Provide the [X, Y] coordinate of the cell's center where the given text is located.  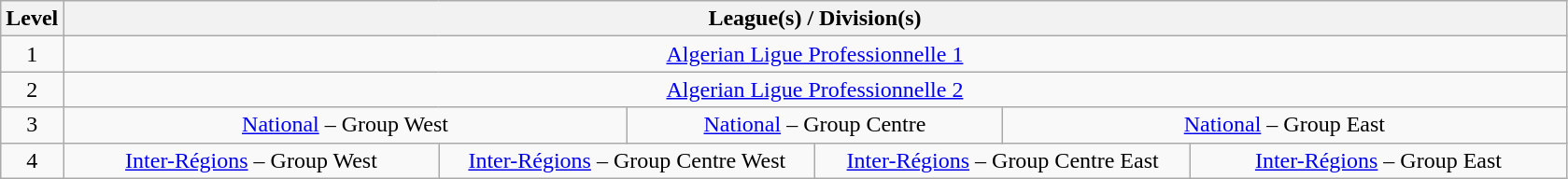
3 [32, 125]
National – Group East [1285, 125]
National – Group West [346, 125]
Algerian Ligue Professionnelle 2 [814, 89]
National – Group Centre [814, 125]
1 [32, 54]
Inter-Régions – Group Centre West [627, 160]
2 [32, 89]
Inter-Régions – Group West [251, 160]
Level [32, 19]
League(s) / Division(s) [814, 19]
4 [32, 160]
Inter-Régions – Group Centre East [1002, 160]
Algerian Ligue Professionnelle 1 [814, 54]
Inter-Régions – Group East [1378, 160]
